Search for the cell housing the specified text and yield its [x, y] center coordinate. 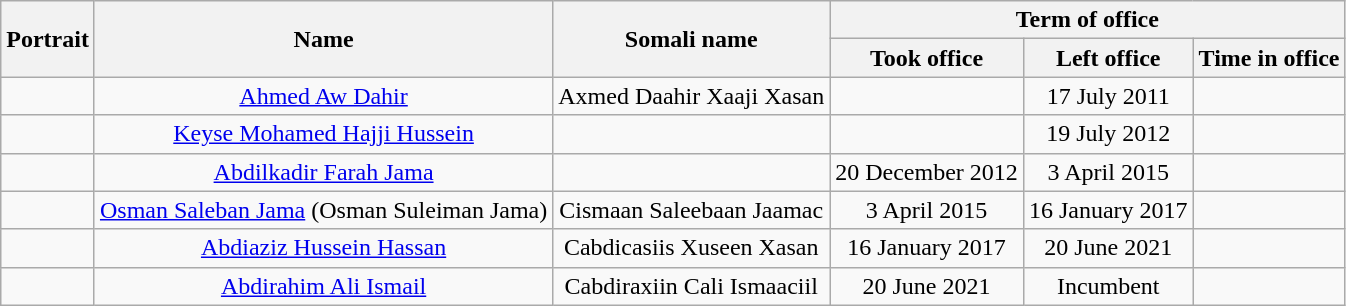
Abdirahim Ali Ismail [323, 286]
Keyse Mohamed Hajji Hussein [323, 134]
Axmed Daahir Xaaji Xasan [692, 96]
Abdiaziz Hussein Hassan [323, 248]
Left office [1108, 58]
Osman Saleban Jama (Osman Suleiman Jama) [323, 210]
Ahmed Aw Dahir [323, 96]
Incumbent [1108, 286]
Abdilkadir Farah Jama [323, 172]
Cabdiraxiin Cali Ismaaciil [692, 286]
Time in office [1269, 58]
19 July 2012 [1108, 134]
Name [323, 39]
Term of office [1088, 20]
Cismaan Saleebaan Jaamac [692, 210]
Somali name [692, 39]
Portrait [48, 39]
Cabdicasiis Xuseen Xasan [692, 248]
20 December 2012 [927, 172]
17 July 2011 [1108, 96]
Took office [927, 58]
